Find where the given text appears and provide that cell's center as (x, y) coordinate. 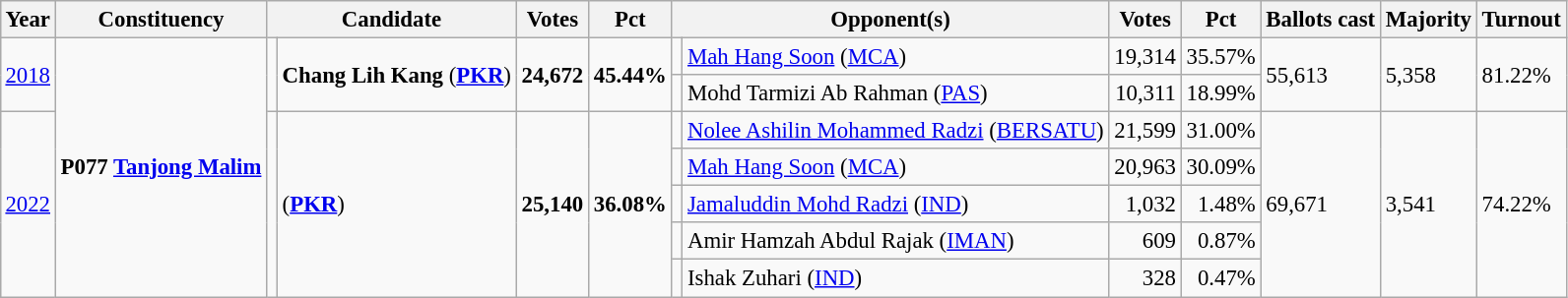
Ishak Zuhari (IND) (896, 278)
74.22% (1521, 205)
Year (28, 20)
Nolee Ashilin Mohammed Radzi (BERSATU) (896, 131)
45.44% (630, 75)
69,671 (1320, 205)
1.48% (1221, 205)
(PKR) (396, 205)
0.87% (1221, 241)
609 (1144, 241)
Amir Hamzah Abdul Rajak (IMAN) (896, 241)
Chang Lih Kang (PKR) (396, 75)
1,032 (1144, 205)
Ballots cast (1320, 20)
Opponent(s) (890, 20)
30.09% (1221, 167)
2022 (28, 205)
24,672 (552, 75)
Jamaluddin Mohd Radzi (IND) (896, 205)
328 (1144, 278)
21,599 (1144, 131)
10,311 (1144, 93)
81.22% (1521, 75)
Mohd Tarmizi Ab Rahman (PAS) (896, 93)
2018 (28, 75)
P077 Tanjong Malim (161, 167)
Majority (1428, 20)
Turnout (1521, 20)
0.47% (1221, 278)
36.08% (630, 205)
31.00% (1221, 131)
25,140 (552, 205)
20,963 (1144, 167)
Candidate (392, 20)
3,541 (1428, 205)
55,613 (1320, 75)
19,314 (1144, 56)
5,358 (1428, 75)
Constituency (161, 20)
35.57% (1221, 56)
18.99% (1221, 93)
